Return (x, y) of the center of cell containing provided text 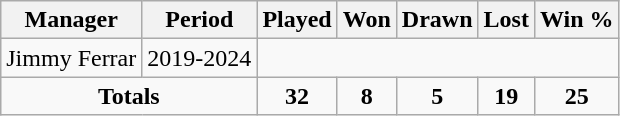
Drawn (437, 20)
Played (297, 20)
32 (297, 96)
Lost (506, 20)
Manager (72, 20)
Win % (576, 20)
5 (437, 96)
8 (366, 96)
19 (506, 96)
Period (200, 20)
25 (576, 96)
Totals (129, 96)
2019-2024 (200, 58)
Jimmy Ferrar (72, 58)
Won (366, 20)
